Locate the cell with the specified text and output its (X, Y) center coordinate. 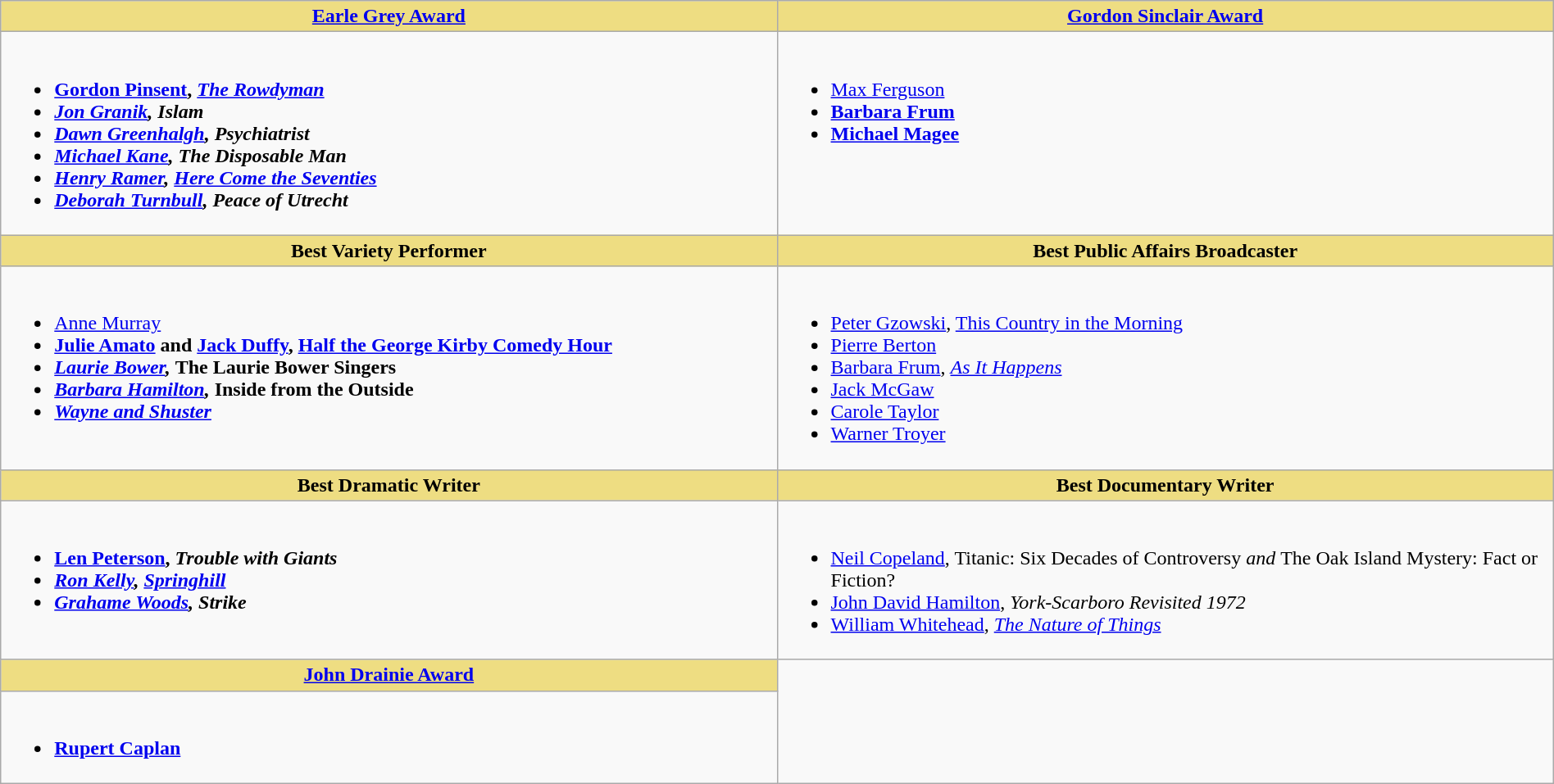
Len Peterson, Trouble with GiantsRon Kelly, SpringhillGrahame Woods, Strike (388, 580)
Best Public Affairs Broadcaster (1165, 251)
John Drainie Award (388, 675)
Best Variety Performer (388, 251)
Rupert Caplan (388, 737)
Peter Gzowski, This Country in the MorningPierre BertonBarbara Frum, As It HappensJack McGawCarole TaylorWarner Troyer (1165, 368)
Best Documentary Writer (1165, 485)
Gordon Sinclair Award (1165, 16)
Max FergusonBarbara FrumMichael Magee (1165, 134)
Best Dramatic Writer (388, 485)
Earle Grey Award (388, 16)
